Extract the (X, Y) coordinate from the center of the cell holding the provided text.  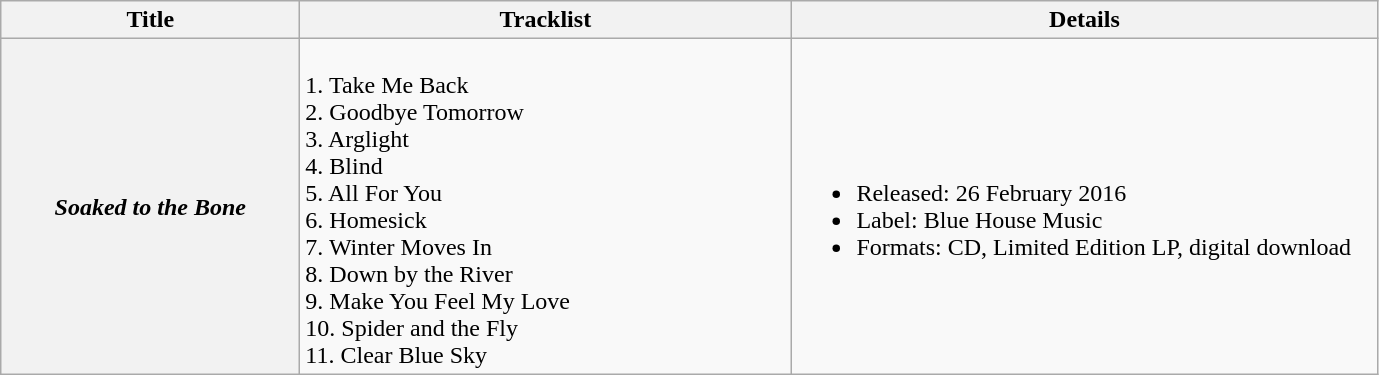
Details (1084, 20)
Tracklist (546, 20)
Title (150, 20)
Soaked to the Bone (150, 206)
Released: 26 February 2016Label: Blue House MusicFormats: CD, Limited Edition LP, digital download (1084, 206)
